Return the (x, y) coordinate for the center point of the cell that contains the specified text.  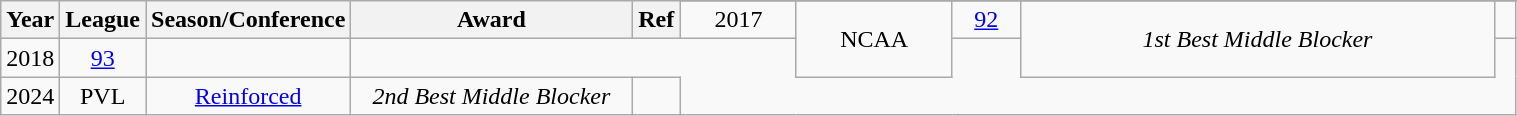
93 (103, 58)
Year (30, 20)
2018 (30, 58)
Season/Conference (248, 20)
2024 (30, 96)
Reinforced (248, 96)
92 (986, 20)
1st Best Middle Blocker (1258, 39)
2nd Best Middle Blocker (492, 96)
Award (492, 20)
NCAA (874, 39)
League (103, 20)
2017 (738, 20)
Ref (656, 20)
PVL (103, 96)
